Output the [X, Y] coordinate of the center of the cell containing the given text.  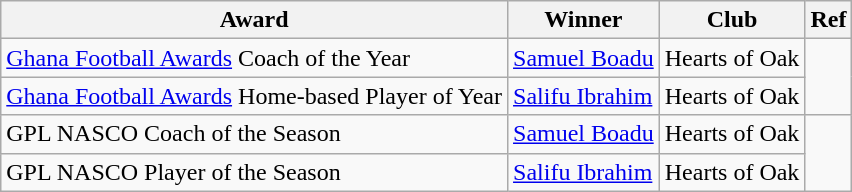
Award [254, 20]
GPL NASCO Coach of the Season [254, 134]
GPL NASCO Player of the Season [254, 172]
Winner [584, 20]
Ref [828, 20]
Ghana Football Awards Coach of the Year [254, 58]
Ghana Football Awards Home-based Player of Year [254, 96]
Club [732, 20]
